Detect which cell encompasses the target text, then output its (x, y) center coordinate. 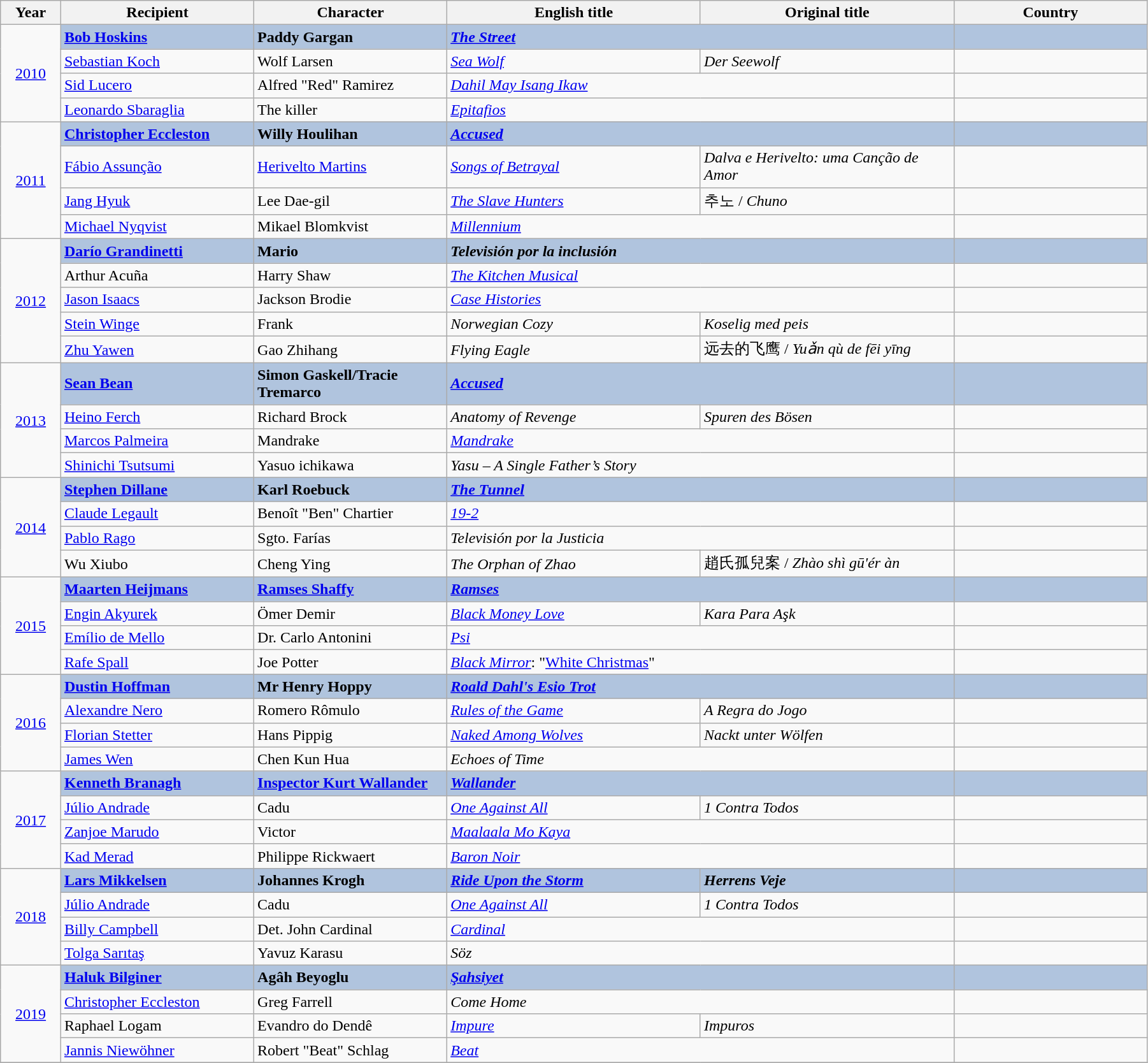
Baron Noir (701, 856)
Kenneth Branagh (157, 783)
Kad Merad (157, 856)
Lars Mikkelsen (157, 880)
Chen Kun Hua (350, 759)
Mario (350, 251)
Benoît "Ben" Chartier (350, 514)
Original title (827, 13)
Florian Stetter (157, 735)
Robert "Beat" Schlag (350, 1050)
Yavuz Karasu (350, 953)
Darío Grandinetti (157, 251)
Inspector Kurt Wallander (350, 783)
Black Mirror: "White Christmas" (701, 662)
Beat (701, 1050)
Impuros (827, 1026)
Zhu Yawen (157, 349)
Frank (350, 324)
Sea Wolf (574, 61)
The Kitchen Musical (701, 275)
2019 (31, 1014)
Yasu – A Single Father’s Story (701, 465)
Sgto. Farías (350, 538)
趙氏孤兒案 / Zhào shì gū'ér àn (827, 563)
Michael Nyqvist (157, 227)
Alexandre Nero (157, 711)
Raphael Logam (157, 1026)
Yasuo ichikawa (350, 465)
Koselig med peis (827, 324)
Harry Shaw (350, 275)
Stephen Dillane (157, 489)
Black Money Love (574, 614)
The Slave Hunters (574, 201)
Mikael Blomkvist (350, 227)
Come Home (701, 1002)
Shinichi Tsutsumi (157, 465)
Şahsiyet (701, 978)
추노 / Chuno (827, 201)
2011 (31, 180)
Jang Hyuk (157, 201)
Televisión por la Justicia (701, 538)
Pablo Rago (157, 538)
English title (574, 13)
Sean Bean (157, 384)
Johannes Krogh (350, 880)
2014 (31, 528)
Det. John Cardinal (350, 929)
Maalaala Mo Kaya (701, 832)
Sid Lucero (157, 85)
Romero Rômulo (350, 711)
Emílio de Mello (157, 638)
Jackson Brodie (350, 300)
Ramses (701, 589)
Anatomy of Revenge (574, 417)
The Tunnel (701, 489)
Character (350, 13)
Dustin Hoffman (157, 686)
Spuren des Bösen (827, 417)
Country (1050, 13)
Psi (701, 638)
Epitafios (701, 110)
Jason Isaacs (157, 300)
James Wen (157, 759)
Gao Zhihang (350, 349)
Bob Hoskins (157, 37)
Rules of the Game (574, 711)
Flying Eagle (574, 349)
Case Histories (701, 300)
The killer (350, 110)
Year (31, 13)
Nackt unter Wölfen (827, 735)
Richard Brock (350, 417)
Echoes of Time (701, 759)
Recipient (157, 13)
Wallander (701, 783)
Wolf Larsen (350, 61)
A Regra do Jogo (827, 711)
2012 (31, 301)
Philippe Rickwaert (350, 856)
Ramses Shaffy (350, 589)
Tolga Sarıtaş (157, 953)
Cheng Ying (350, 563)
Claude Legault (157, 514)
Norwegian Cozy (574, 324)
2010 (31, 73)
Der Seewolf (827, 61)
Dalva e Herivelto: uma Canção de Amor (827, 167)
Cardinal (701, 929)
Marcos Palmeira (157, 441)
Heino Ferch (157, 417)
2016 (31, 723)
Joe Potter (350, 662)
Dahil May Isang Ikaw (701, 85)
Jannis Niewöhner (157, 1050)
Willy Houlihan (350, 134)
Sebastian Koch (157, 61)
Evandro do Dendê (350, 1026)
远去的飞鹰 / Yuǎn qù de fēi yīng (827, 349)
Leonardo Sbaraglia (157, 110)
Herivelto Martins (350, 167)
Roald Dahl's Esio Trot (701, 686)
Zanjoe Marudo (157, 832)
Alfred "Red" Ramirez (350, 85)
2017 (31, 820)
The Orphan of Zhao (574, 563)
Mr Henry Hoppy (350, 686)
Fábio Assunção (157, 167)
Rafe Spall (157, 662)
Agâh Beyoglu (350, 978)
2013 (31, 421)
Söz (701, 953)
Dr. Carlo Antonini (350, 638)
Greg Farrell (350, 1002)
Paddy Gargan (350, 37)
2015 (31, 626)
Engin Akyurek (157, 614)
Victor (350, 832)
Ride Upon the Storm (574, 880)
Karl Roebuck (350, 489)
Songs of Betrayal (574, 167)
Hans Pippig (350, 735)
Ömer Demir (350, 614)
The Street (701, 37)
Arthur Acuña (157, 275)
Naked Among Wolves (574, 735)
2018 (31, 916)
Simon Gaskell/Tracie Tremarco (350, 384)
Herrens Veje (827, 880)
Wu Xiubo (157, 563)
Billy Campbell (157, 929)
Maarten Heijmans (157, 589)
19-2 (701, 514)
Haluk Bilginer (157, 978)
Kara Para Aşk (827, 614)
Lee Dae-gil (350, 201)
Millennium (701, 227)
Televisión por la inclusión (701, 251)
Impure (574, 1026)
Stein Winge (157, 324)
